Pinpoint the cell where the given text exists, returning its [x, y] midpoint coordinate. 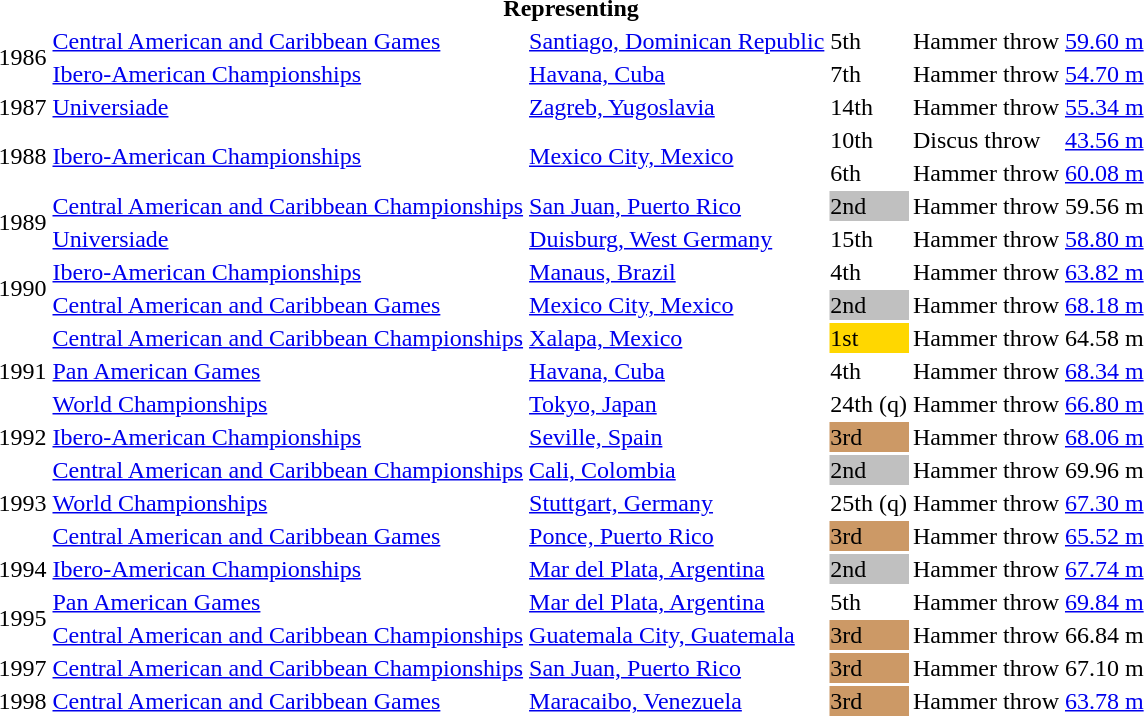
7th [869, 74]
Duisburg, West Germany [677, 239]
Maracaibo, Venezuela [677, 701]
Xalapa, Mexico [677, 338]
Seville, Spain [677, 437]
Stuttgart, Germany [677, 503]
15th [869, 239]
10th [869, 140]
Discus throw [986, 140]
1st [869, 338]
Cali, Colombia [677, 470]
14th [869, 107]
6th [869, 173]
Manaus, Brazil [677, 272]
Ponce, Puerto Rico [677, 536]
25th (q) [869, 503]
Zagreb, Yugoslavia [677, 107]
Tokyo, Japan [677, 404]
Guatemala City, Guatemala [677, 635]
Santiago, Dominican Republic [677, 41]
24th (q) [869, 404]
